Find where the given text appears and provide that cell's center as [x, y] coordinate. 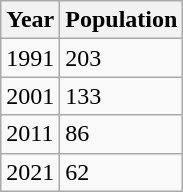
Year [30, 20]
1991 [30, 58]
203 [122, 58]
Population [122, 20]
133 [122, 96]
86 [122, 134]
62 [122, 172]
2001 [30, 96]
2011 [30, 134]
2021 [30, 172]
